Identify which cell holds the provided text, then report its (x, y) central coordinate. 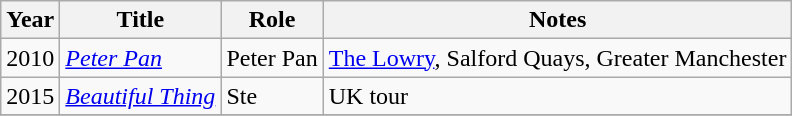
UK tour (558, 96)
The Lowry, Salford Quays, Greater Manchester (558, 58)
Beautiful Thing (140, 96)
Ste (272, 96)
Year (30, 20)
Title (140, 20)
2010 (30, 58)
Notes (558, 20)
Role (272, 20)
2015 (30, 96)
